From the cell containing the given text, extract its center point as (X, Y) coordinate. 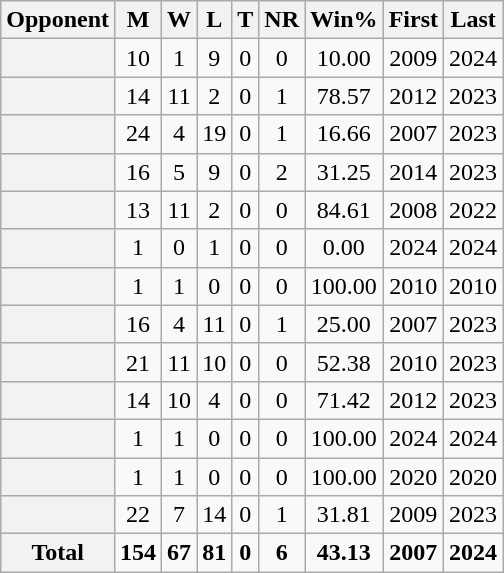
L (214, 20)
43.13 (344, 553)
5 (180, 172)
W (180, 20)
M (138, 20)
16.66 (344, 134)
31.25 (344, 172)
Win% (344, 20)
2022 (474, 210)
13 (138, 210)
52.38 (344, 362)
81 (214, 553)
67 (180, 553)
Opponent (58, 20)
25.00 (344, 324)
NR (282, 20)
24 (138, 134)
22 (138, 515)
First (413, 20)
7 (180, 515)
154 (138, 553)
19 (214, 134)
21 (138, 362)
78.57 (344, 96)
31.81 (344, 515)
Last (474, 20)
84.61 (344, 210)
2008 (413, 210)
6 (282, 553)
Total (58, 553)
T (246, 20)
0.00 (344, 248)
2014 (413, 172)
10.00 (344, 58)
71.42 (344, 400)
